Capture the cell that displays the provided text and extract its (X, Y) central coordinate. 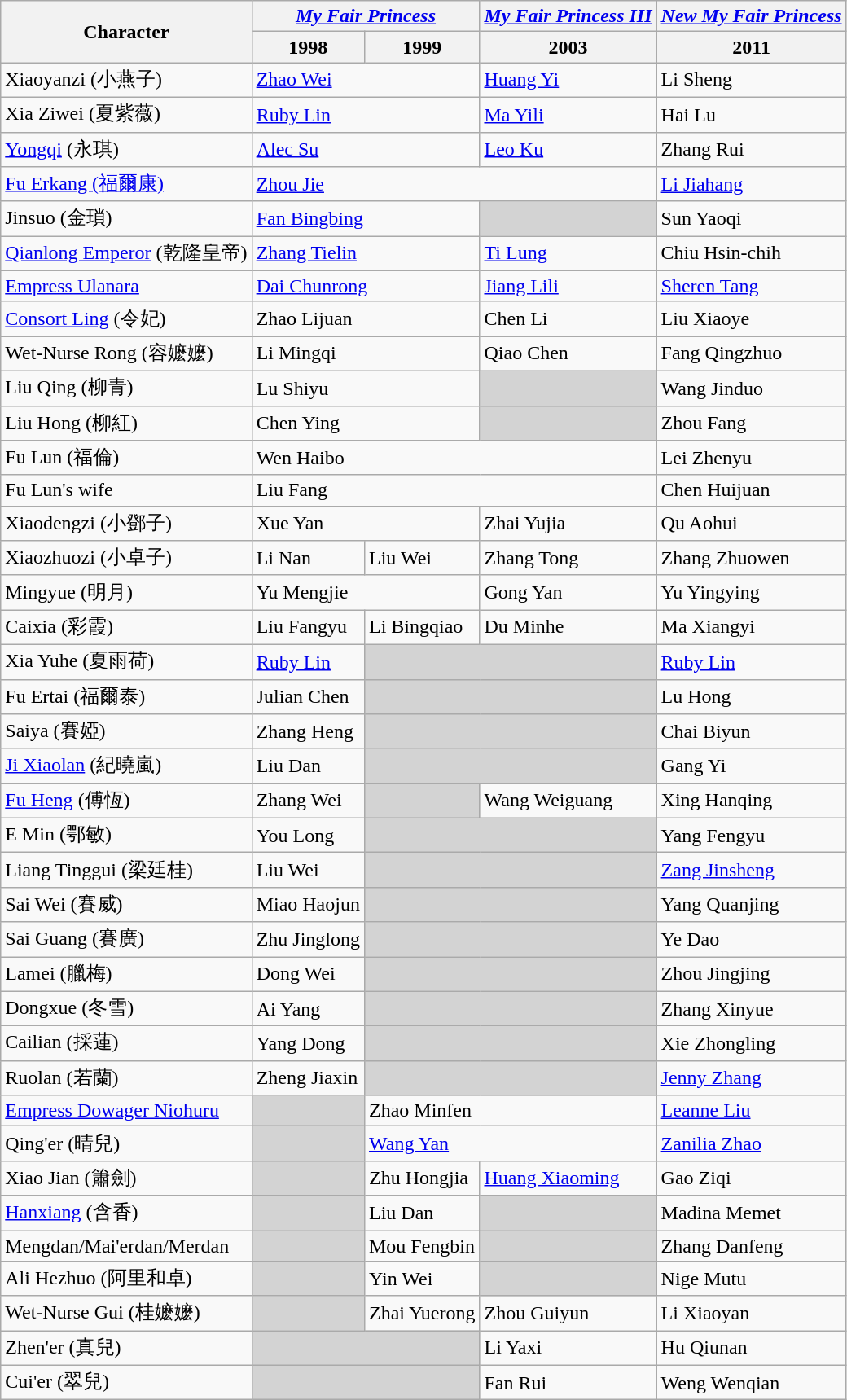
Xue Yan (366, 523)
Sai Wei (賽威) (126, 904)
Gang Yi (751, 766)
Zhou Fang (751, 424)
Ma Xiangyi (751, 627)
Cailian (採蓮) (126, 1044)
Sai Guang (賽廣) (126, 940)
Caixia (彩霞) (126, 627)
Zhou Guiyun (568, 1313)
Dong Wei (308, 974)
Ji Xiaolan (紀曉嵐) (126, 766)
Xiaodengzi (小鄧子) (126, 523)
Wang Weiguang (568, 801)
Zhang Wei (308, 801)
Wet-Nurse Rong (容嬷嬷) (126, 353)
Yongqi (永琪) (126, 150)
Ye Dao (751, 940)
Character (126, 32)
Yang Dong (308, 1044)
1998 (308, 47)
Li Mingqi (366, 353)
Sheren Tang (751, 286)
Xia Yuhe (夏雨荷) (126, 661)
Consort Ling (令妃) (126, 319)
Li Nan (308, 559)
Liu Hong (柳紅) (126, 424)
Qing'er (晴兒) (126, 1143)
Zhang Tielin (366, 254)
Zhang Rui (751, 150)
Xiao Jian (簫劍) (126, 1178)
My Fair Princess (366, 16)
Nige Mutu (751, 1279)
Chen Huijuan (751, 490)
Liang Tinggui (梁廷桂) (126, 870)
You Long (308, 836)
Lu Shiyu (366, 388)
Zang Jinsheng (751, 870)
Zanilia Zhao (751, 1143)
Chai Biyun (751, 731)
Dai Chunrong (366, 286)
Zhang Heng (308, 731)
Alec Su (366, 150)
Xie Zhongling (751, 1044)
Leanne Liu (751, 1111)
Fu Ertai (福爾泰) (126, 697)
Empress Dowager Niohuru (126, 1111)
2011 (751, 47)
Wet-Nurse Gui (桂嬷嬷) (126, 1313)
2003 (568, 47)
Lei Zhenyu (751, 458)
Dongxue (冬雪) (126, 1008)
Zheng Jiaxin (308, 1078)
Liu Fang (454, 490)
Mengdan/Mai'erdan/Merdan (126, 1245)
Chiu Hsin-chih (751, 254)
Jenny Zhang (751, 1078)
Hu Qiunan (751, 1349)
Zhang Tong (568, 559)
Empress Ulanara (126, 286)
Zhai Yuerong (422, 1313)
Fu Heng (傅恆) (126, 801)
Fu Erkang (福爾康) (126, 184)
Zhao Lijuan (366, 319)
Xiaoyanzi (小燕子) (126, 80)
Yang Fengyu (751, 836)
Mingyue (明月) (126, 593)
Huang Xiaoming (568, 1178)
Zhang Zhuowen (751, 559)
New My Fair Princess (751, 16)
Yang Quanjing (751, 904)
Zhu Hongjia (422, 1178)
Zhang Danfeng (751, 1245)
Qu Aohui (751, 523)
Mou Fengbin (422, 1245)
Zhu Jinglong (308, 940)
Zhang Xinyue (751, 1008)
Zhen'er (真兒) (126, 1349)
Jiang Lili (568, 286)
Du Minhe (568, 627)
Li Yaxi (568, 1349)
Hai Lu (751, 114)
Li Bingqiao (422, 627)
Liu Xiaoye (751, 319)
Weng Wenqian (751, 1383)
Lamei (臘梅) (126, 974)
Sun Yaoqi (751, 218)
Wang Yan (510, 1143)
Ma Yili (568, 114)
Fang Qingzhuo (751, 353)
Huang Yi (568, 80)
Miao Haojun (308, 904)
Ali Hezhuo (阿里和卓) (126, 1279)
Chen Ying (366, 424)
Qianlong Emperor (乾隆皇帝) (126, 254)
Li Xiaoyan (751, 1313)
Xia Ziwei (夏紫薇) (126, 114)
Ruolan (若蘭) (126, 1078)
Zhou Jie (454, 184)
Li Sheng (751, 80)
Fu Lun (福倫) (126, 458)
1999 (422, 47)
Liu Qing (柳青) (126, 388)
Wang Jinduo (751, 388)
Qiao Chen (568, 353)
Zhao Minfen (510, 1111)
E Min (鄂敏) (126, 836)
Li Jiahang (751, 184)
Gao Ziqi (751, 1178)
Madina Memet (751, 1213)
Chen Li (568, 319)
Lu Hong (751, 697)
Liu Fangyu (308, 627)
Wen Haibo (454, 458)
Yu Mengjie (366, 593)
Fan Bingbing (366, 218)
Xing Hanqing (751, 801)
Fu Lun's wife (126, 490)
Ai Yang (308, 1008)
Saiya (賽婭) (126, 731)
Hanxiang (含香) (126, 1213)
Yu Yingying (751, 593)
Ti Lung (568, 254)
My Fair Princess III (568, 16)
Xiaozhuozi (小卓子) (126, 559)
Gong Yan (568, 593)
Julian Chen (308, 697)
Fan Rui (568, 1383)
Zhao Wei (366, 80)
Zhou Jingjing (751, 974)
Leo Ku (568, 150)
Cui'er (翠兒) (126, 1383)
Zhai Yujia (568, 523)
Yin Wei (422, 1279)
Jinsuo (金瑣) (126, 218)
